Extract the [x, y] coordinate from the center of the cell holding the provided text.  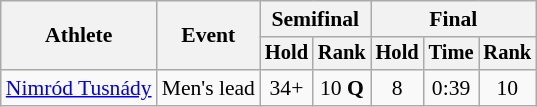
Men's lead [208, 88]
Event [208, 36]
10 Q [342, 88]
Time [452, 54]
8 [398, 88]
34+ [286, 88]
0:39 [452, 88]
Semifinal [316, 19]
Nimród Tusnády [79, 88]
Athlete [79, 36]
10 [507, 88]
Final [454, 19]
